Provide the (X, Y) coordinate of the cell's center where the given text is located.  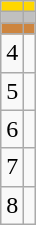
8 (12, 205)
4 (12, 53)
7 (12, 167)
6 (12, 129)
5 (12, 91)
